Determine the (X, Y) coordinate at the center of the cell enclosing the given text.  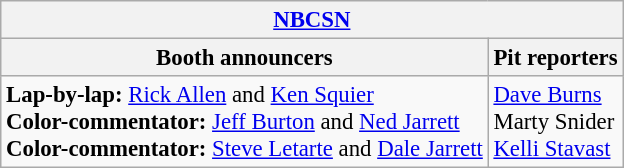
Dave BurnsMarty SniderKelli Stavast (556, 122)
NBCSN (312, 20)
Pit reporters (556, 58)
Lap-by-lap: Rick Allen and Ken SquierColor-commentator: Jeff Burton and Ned JarrettColor-commentator: Steve Letarte and Dale Jarrett (244, 122)
Booth announcers (244, 58)
